Detect which cell encompasses the target text, then output its (x, y) center coordinate. 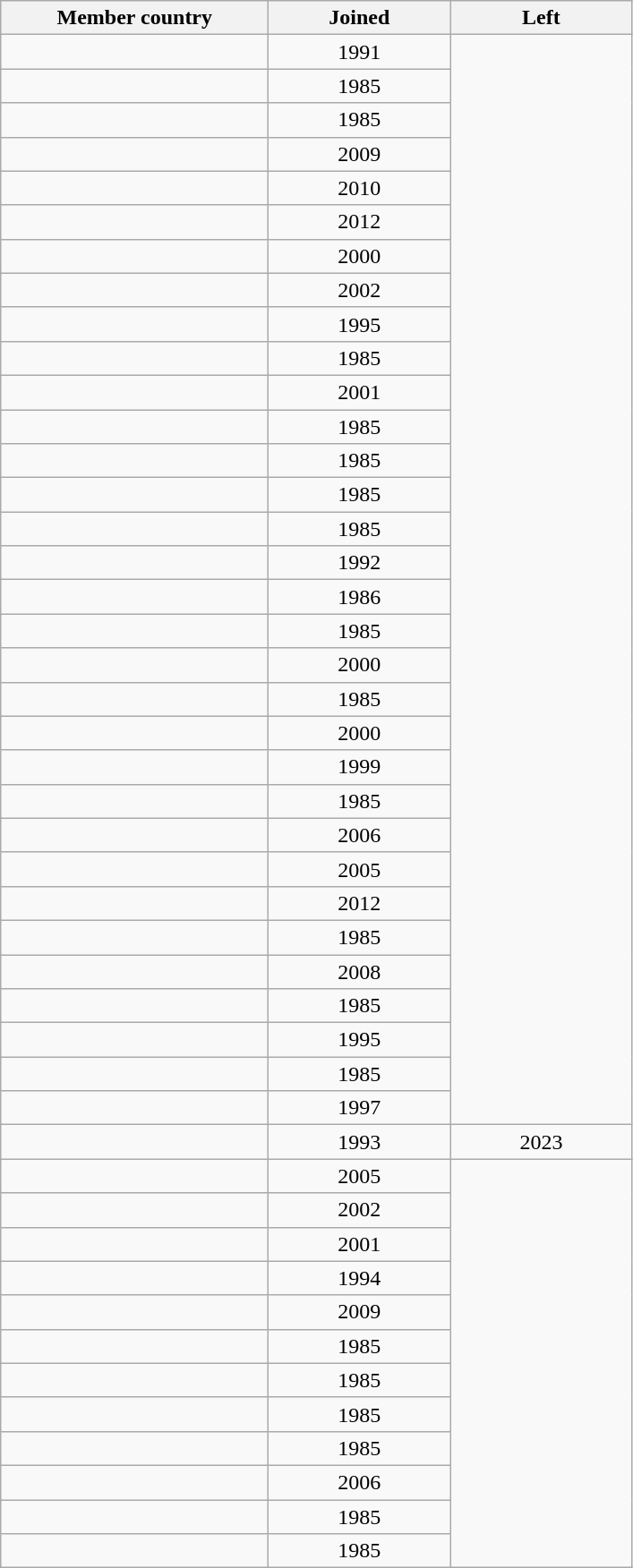
Member country (134, 18)
2010 (360, 188)
2023 (541, 1142)
1991 (360, 52)
1999 (360, 767)
Joined (360, 18)
1993 (360, 1142)
1986 (360, 597)
Left (541, 18)
1992 (360, 563)
1997 (360, 1108)
1994 (360, 1278)
2008 (360, 971)
